Identify which cell holds the provided text, then report its [X, Y] central coordinate. 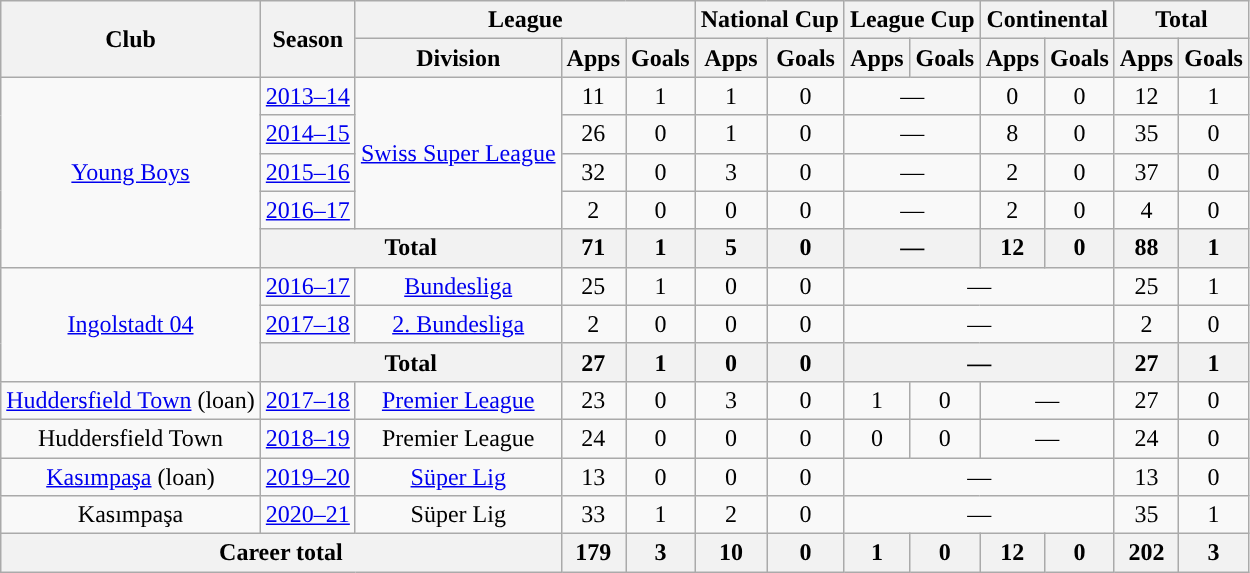
202 [1146, 553]
National Cup [770, 20]
Huddersfield Town [131, 438]
Ingolstadt 04 [131, 324]
2013–14 [308, 96]
2020–21 [308, 515]
2. Bundesliga [458, 324]
5 [731, 248]
8 [1012, 134]
37 [1146, 172]
Kasımpaşa [131, 515]
League [525, 20]
4 [1146, 210]
2018–19 [308, 438]
Continental [1047, 20]
88 [1146, 248]
33 [593, 515]
32 [593, 172]
23 [593, 400]
Season [308, 39]
Division [458, 58]
Kasımpaşa (loan) [131, 477]
Young Boys [131, 172]
11 [593, 96]
179 [593, 553]
71 [593, 248]
League Cup [912, 20]
2014–15 [308, 134]
Bundesliga [458, 286]
Club [131, 39]
2019–20 [308, 477]
Career total [281, 553]
10 [731, 553]
2015–16 [308, 172]
Huddersfield Town (loan) [131, 400]
26 [593, 134]
Swiss Super League [458, 153]
